Capture the cell that displays the provided text and extract its [X, Y] central coordinate. 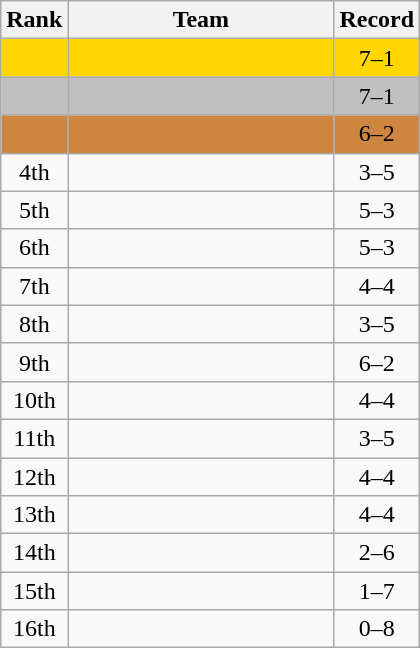
1–7 [377, 591]
Record [377, 20]
2–6 [377, 553]
11th [34, 438]
7th [34, 286]
15th [34, 591]
12th [34, 477]
5th [34, 210]
9th [34, 362]
13th [34, 515]
Team [201, 20]
8th [34, 324]
0–8 [377, 629]
16th [34, 629]
10th [34, 400]
6th [34, 248]
4th [34, 172]
14th [34, 553]
Rank [34, 20]
